Output the [x, y] coordinate of the center of the cell containing the given text.  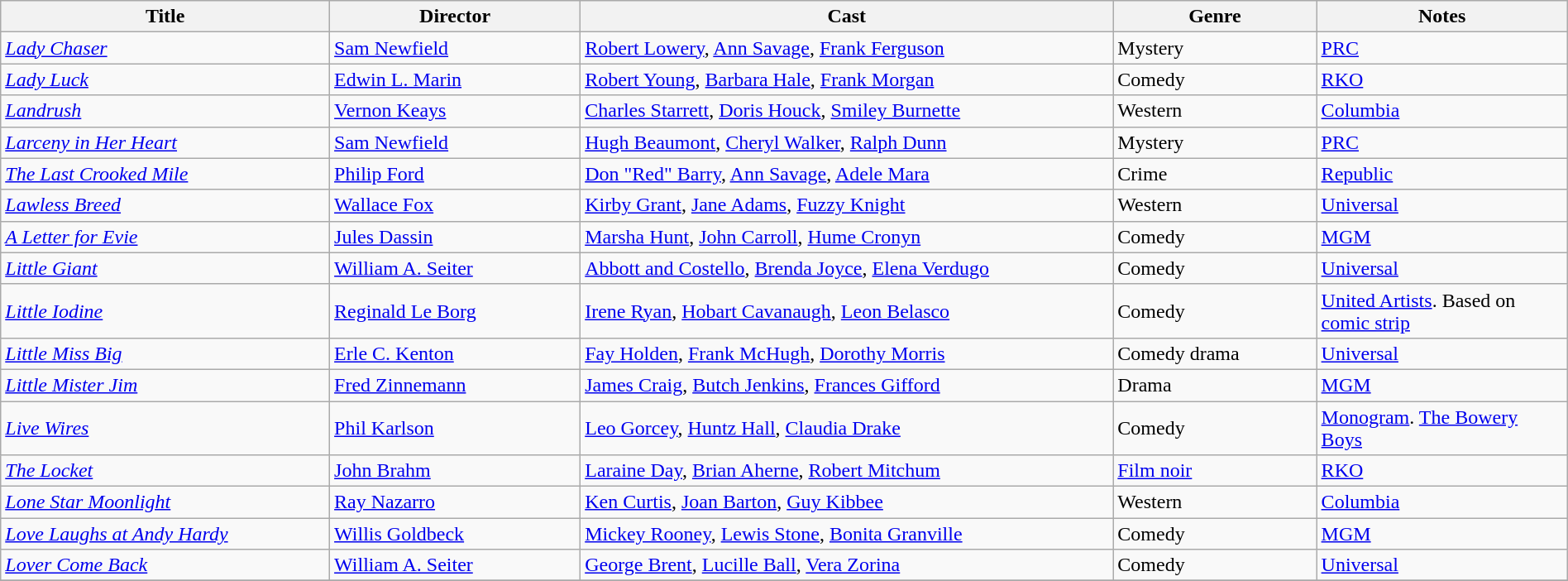
Robert Lowery, Ann Savage, Frank Ferguson [847, 48]
Director [455, 17]
Kirby Grant, Jane Adams, Fuzzy Knight [847, 205]
Landrush [165, 111]
The Locket [165, 471]
Lawless Breed [165, 205]
Laraine Day, Brian Aherne, Robert Mitchum [847, 471]
United Artists. Based on comic strip [1442, 311]
George Brent, Lucille Ball, Vera Zorina [847, 565]
Larceny in Her Heart [165, 142]
Lady Chaser [165, 48]
Jules Dassin [455, 237]
Little Miss Big [165, 353]
Fay Holden, Frank McHugh, Dorothy Morris [847, 353]
Charles Starrett, Doris Houck, Smiley Burnette [847, 111]
Erle C. Kenton [455, 353]
Title [165, 17]
Leo Gorcey, Huntz Hall, Claudia Drake [847, 427]
Don "Red" Barry, Ann Savage, Adele Mara [847, 174]
Ken Curtis, Joan Barton, Guy Kibbee [847, 502]
Philip Ford [455, 174]
Mickey Rooney, Lewis Stone, Bonita Granville [847, 534]
Marsha Hunt, John Carroll, Hume Cronyn [847, 237]
The Last Crooked Mile [165, 174]
Irene Ryan, Hobart Cavanaugh, Leon Belasco [847, 311]
Notes [1442, 17]
Little Giant [165, 268]
Lover Come Back [165, 565]
James Craig, Butch Jenkins, Frances Gifford [847, 385]
Abbott and Costello, Brenda Joyce, Elena Verdugo [847, 268]
A Letter for Evie [165, 237]
Republic [1442, 174]
Ray Nazarro [455, 502]
Genre [1215, 17]
John Brahm [455, 471]
Fred Zinnemann [455, 385]
Little Mister Jim [165, 385]
Lady Luck [165, 79]
Reginald Le Borg [455, 311]
Hugh Beaumont, Cheryl Walker, Ralph Dunn [847, 142]
Monogram. The Bowery Boys [1442, 427]
Edwin L. Marin [455, 79]
Cast [847, 17]
Live Wires [165, 427]
Film noir [1215, 471]
Wallace Fox [455, 205]
Comedy drama [1215, 353]
Phil Karlson [455, 427]
Love Laughs at Andy Hardy [165, 534]
Drama [1215, 385]
Lone Star Moonlight [165, 502]
Robert Young, Barbara Hale, Frank Morgan [847, 79]
Crime [1215, 174]
Vernon Keays [455, 111]
Little Iodine [165, 311]
Willis Goldbeck [455, 534]
